Find where the given text appears and provide that cell's center as [X, Y] coordinate. 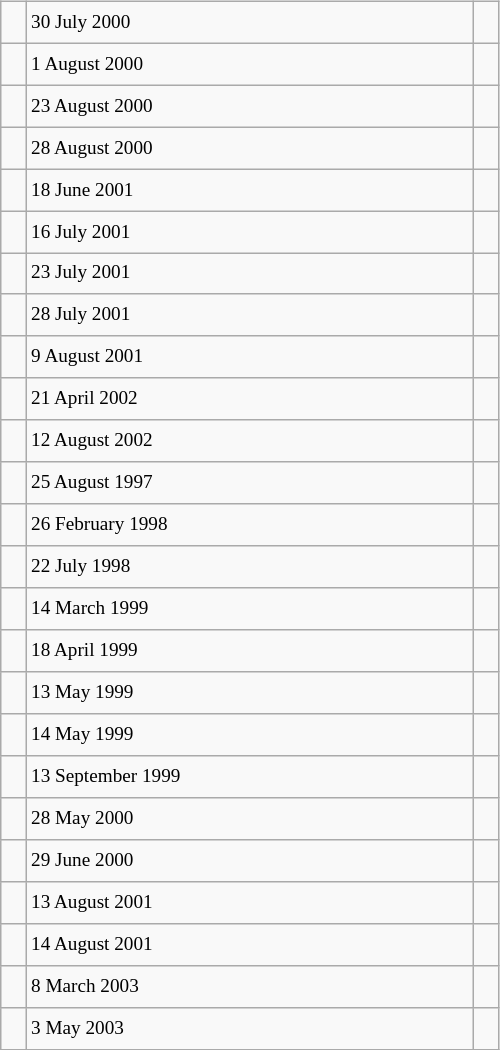
14 March 1999 [249, 609]
26 February 1998 [249, 525]
25 August 1997 [249, 483]
8 March 2003 [249, 986]
28 May 2000 [249, 819]
13 September 1999 [249, 777]
16 July 2001 [249, 232]
13 August 2001 [249, 902]
12 August 2002 [249, 441]
9 August 2001 [249, 357]
1 August 2000 [249, 64]
18 April 1999 [249, 651]
14 August 2001 [249, 944]
28 July 2001 [249, 315]
3 May 2003 [249, 1028]
30 July 2000 [249, 22]
29 June 2000 [249, 861]
21 April 2002 [249, 399]
18 June 2001 [249, 190]
22 July 1998 [249, 567]
28 August 2000 [249, 148]
14 May 1999 [249, 735]
23 July 2001 [249, 274]
13 May 1999 [249, 693]
23 August 2000 [249, 106]
